Find where the given text appears and provide that cell's center as [x, y] coordinate. 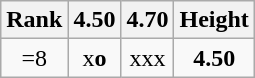
xxx [148, 58]
Rank [34, 20]
=8 [34, 58]
Height [214, 20]
4.70 [148, 20]
xo [94, 58]
